Provide the [X, Y] coordinate of the cell's center where the given text is located.  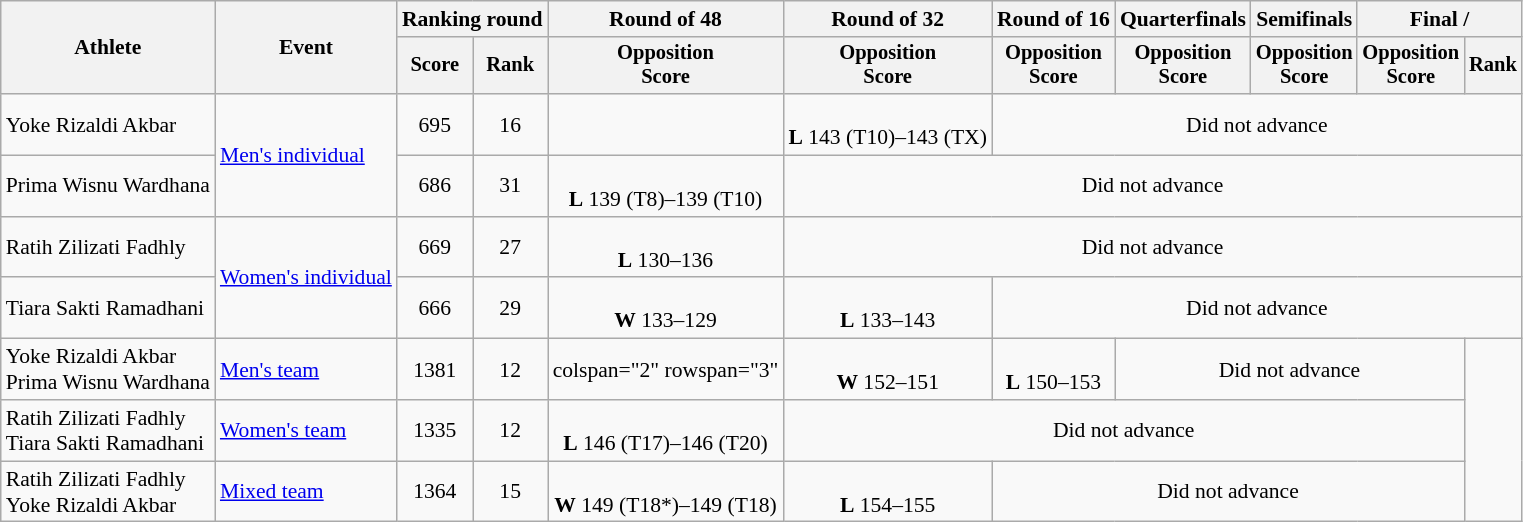
Women's individual [306, 278]
colspan="2" rowspan="3" [666, 370]
Ratih Zilizati FadhlyYoke Rizaldi Akbar [108, 492]
Men's individual [306, 155]
Event [306, 48]
W 133–129 [666, 308]
16 [510, 124]
Round of 16 [1054, 19]
Tiara Sakti Ramadhani [108, 308]
29 [510, 308]
Quarterfinals [1183, 19]
Prima Wisnu Wardhana [108, 186]
Round of 32 [888, 19]
Ratih Zilizati FadhlyTiara Sakti Ramadhani [108, 430]
1381 [435, 370]
Semifinals [1304, 19]
Women's team [306, 430]
695 [435, 124]
L 154–155 [888, 492]
Score [435, 66]
Mixed team [306, 492]
15 [510, 492]
Ranking round [472, 19]
31 [510, 186]
Yoke Rizaldi Akbar [108, 124]
Round of 48 [666, 19]
27 [510, 248]
W 149 (T18*)–149 (T18) [666, 492]
L 139 (T8)–139 (T10) [666, 186]
669 [435, 248]
L 133–143 [888, 308]
L 146 (T17)–146 (T20) [666, 430]
Final / [1439, 19]
L 130–136 [666, 248]
Men's team [306, 370]
L 143 (T10)–143 (TX) [888, 124]
L 150–153 [1054, 370]
Athlete [108, 48]
1364 [435, 492]
1335 [435, 430]
686 [435, 186]
W 152–151 [888, 370]
Ratih Zilizati Fadhly [108, 248]
Yoke Rizaldi AkbarPrima Wisnu Wardhana [108, 370]
666 [435, 308]
